Identify which cell holds the provided text, then report its [X, Y] central coordinate. 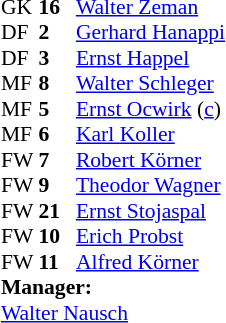
2 [57, 33]
3 [57, 58]
Walter Schleger [150, 83]
Gerhard Hanappi [150, 33]
10 [57, 237]
Ernst Ocwirk (c) [150, 109]
21 [57, 211]
9 [57, 185]
Ernst Happel [150, 58]
11 [57, 262]
Ernst Stojaspal [150, 211]
Manager: [113, 287]
Alfred Körner [150, 262]
5 [57, 109]
Karl Koller [150, 135]
7 [57, 160]
6 [57, 135]
8 [57, 83]
Robert Körner [150, 160]
Theodor Wagner [150, 185]
Erich Probst [150, 237]
